Find where the given text appears and provide that cell's center as (x, y) coordinate. 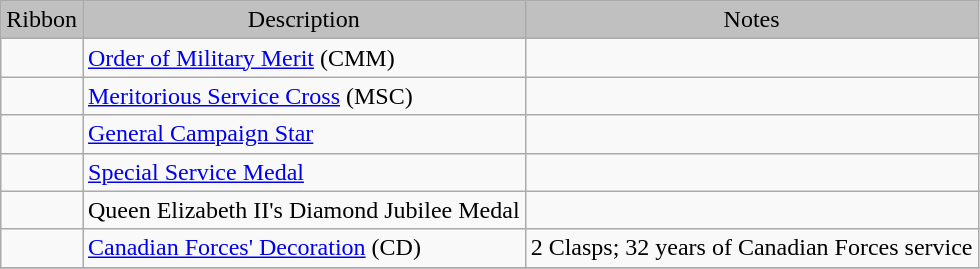
Canadian Forces' Decoration (CD) (304, 248)
Notes (752, 20)
Meritorious Service Cross (MSC) (304, 96)
Queen Elizabeth II's Diamond Jubilee Medal (304, 210)
Order of Military Merit (CMM) (304, 58)
General Campaign Star (304, 134)
2 Clasps; 32 years of Canadian Forces service (752, 248)
Special Service Medal (304, 172)
Ribbon (42, 20)
Description (304, 20)
